Extract the [x, y] coordinate from the center of the cell holding the provided text.  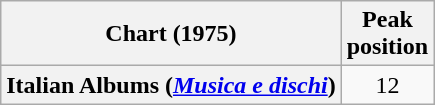
12 [387, 85]
Peakposition [387, 34]
Italian Albums (Musica e dischi) [171, 85]
Chart (1975) [171, 34]
